From the cell containing the given text, extract its center point as [X, Y] coordinate. 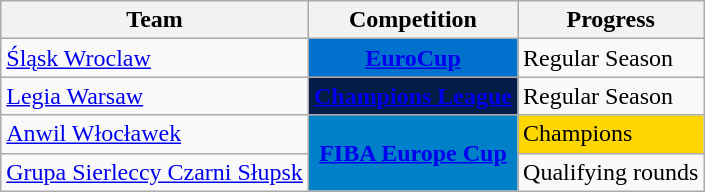
Legia Warsaw [155, 96]
Śląsk Wroclaw [155, 58]
Grupa Sierleccy Czarni Słupsk [155, 172]
Champions [611, 134]
Team [155, 20]
EuroCup [412, 58]
Qualifying rounds [611, 172]
Champions League [412, 96]
Progress [611, 20]
Anwil Włocławek [155, 134]
FIBA Europe Cup [412, 153]
Competition [412, 20]
